From the cell containing the given text, extract its center point as (x, y) coordinate. 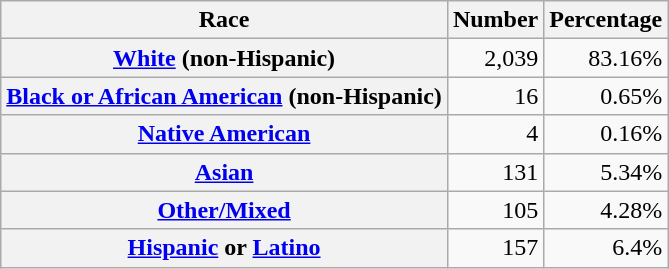
105 (495, 210)
Black or African American (non-Hispanic) (224, 96)
157 (495, 248)
Other/Mixed (224, 210)
2,039 (495, 58)
Percentage (606, 20)
Native American (224, 134)
83.16% (606, 58)
Hispanic or Latino (224, 248)
6.4% (606, 248)
0.16% (606, 134)
White (non-Hispanic) (224, 58)
131 (495, 172)
Number (495, 20)
Asian (224, 172)
16 (495, 96)
0.65% (606, 96)
5.34% (606, 172)
Race (224, 20)
4.28% (606, 210)
4 (495, 134)
